For the text-containing cell, return its midpoint in [X, Y] coordinate format. 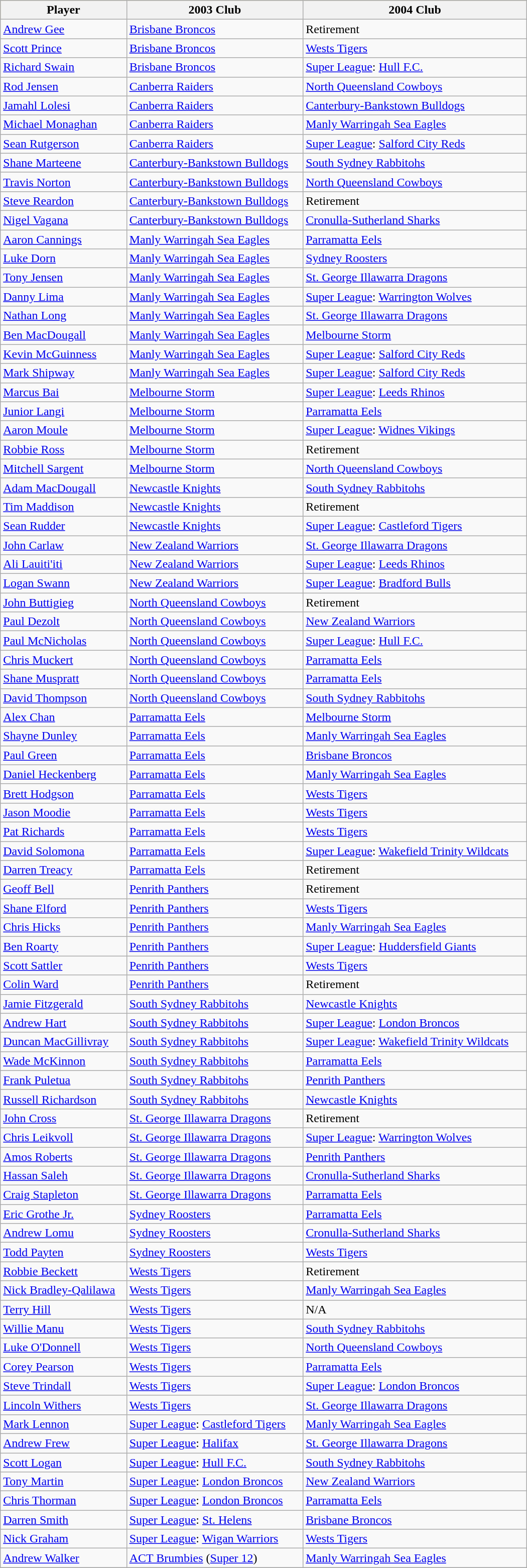
Craig Stapleton [63, 1195]
Super League: St. Helens [215, 1520]
Travis Norton [63, 182]
Brett Hodgson [63, 793]
Luke O'Donnell [63, 1348]
Jason Moodie [63, 812]
Steve Reardon [63, 201]
2004 Club [415, 10]
Daniel Heckenberg [63, 774]
Super League: Halifax [215, 1443]
Darren Treacy [63, 870]
David Solomona [63, 851]
Andrew Frew [63, 1443]
Paul Dezolt [63, 622]
Alex Chan [63, 717]
Nathan Long [63, 316]
Chris Muckert [63, 660]
Ben Roarty [63, 946]
John Cross [63, 1118]
Paul Green [63, 755]
Sean Rutgerson [63, 144]
Jamahl Lolesi [63, 105]
ACT Brumbies (Super 12) [215, 1558]
Andrew Walker [63, 1558]
2003 Club [215, 10]
Andrew Lomu [63, 1233]
Frank Puletua [63, 1080]
Tim Maddison [63, 507]
Shane Marteene [63, 163]
Kevin McGuinness [63, 354]
Colin Ward [63, 985]
Super League: Wigan Warriors [215, 1539]
Willie Manu [63, 1329]
Nick Graham [63, 1539]
David Thompson [63, 698]
Super League: Huddersfield Giants [415, 946]
Todd Payten [63, 1252]
Shayne Dunley [63, 736]
Player [63, 10]
Tony Martin [63, 1482]
N/A [415, 1309]
Lincoln Withers [63, 1405]
Chris Hicks [63, 927]
Geoff Bell [63, 889]
Andrew Hart [63, 1023]
Scott Prince [63, 48]
Sean Rudder [63, 526]
John Carlaw [63, 545]
Scott Logan [63, 1463]
Darren Smith [63, 1520]
Mark Shipway [63, 373]
Wade McKinnon [63, 1061]
Logan Swann [63, 583]
Luke Dorn [63, 259]
Aaron Moule [63, 430]
Paul McNicholas [63, 641]
Pat Richards [63, 831]
Tony Jensen [63, 278]
Michael Monaghan [63, 125]
Nick Bradley-Qalilawa [63, 1290]
Aaron Cannings [63, 239]
Mitchell Sargent [63, 468]
Scott Sattler [63, 966]
Super League: Bradford Bulls [415, 583]
Nigel Vagana [63, 220]
Corey Pearson [63, 1367]
Chris Thorman [63, 1501]
Junior Langi [63, 411]
Mark Lennon [63, 1424]
Danny Lima [63, 297]
Ali Lauiti'iti [63, 564]
Eric Grothe Jr. [63, 1214]
Jamie Fitzgerald [63, 1004]
Andrew Gee [63, 29]
Richard Swain [63, 67]
Shane Muspratt [63, 679]
Terry Hill [63, 1309]
Hassan Saleh [63, 1176]
Adam MacDougall [63, 488]
Robbie Ross [63, 449]
Duncan MacGillivray [63, 1042]
Rod Jensen [63, 86]
Shane Elford [63, 908]
Russell Richardson [63, 1099]
Ben MacDougall [63, 335]
Super League: Widnes Vikings [415, 430]
John Buttigieg [63, 602]
Marcus Bai [63, 392]
Steve Trindall [63, 1386]
Amos Roberts [63, 1156]
Robbie Beckett [63, 1271]
Chris Leikvoll [63, 1137]
